Provide the [x, y] coordinate of the cell's center where the given text is located.  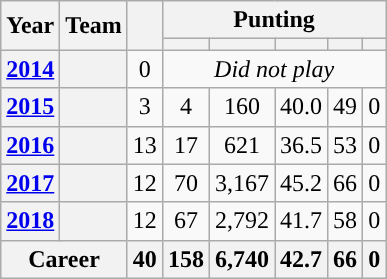
2015 [30, 107]
Career [64, 259]
3,167 [242, 183]
160 [242, 107]
2,792 [242, 221]
67 [186, 221]
36.5 [302, 145]
2017 [30, 183]
Year [30, 26]
3 [144, 107]
42.7 [302, 259]
2016 [30, 145]
45.2 [302, 183]
Did not play [274, 69]
53 [346, 145]
40.0 [302, 107]
Punting [274, 20]
158 [186, 259]
40 [144, 259]
6,740 [242, 259]
17 [186, 145]
4 [186, 107]
2014 [30, 69]
Team [94, 26]
58 [346, 221]
49 [346, 107]
70 [186, 183]
41.7 [302, 221]
621 [242, 145]
2018 [30, 221]
13 [144, 145]
